Capture the cell that displays the provided text and extract its [x, y] central coordinate. 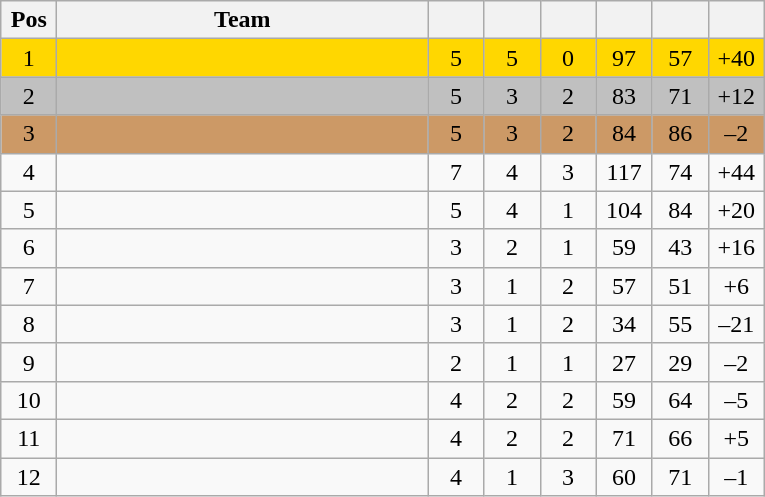
+6 [736, 286]
+44 [736, 172]
9 [29, 362]
66 [680, 438]
–21 [736, 324]
97 [624, 58]
0 [568, 58]
74 [680, 172]
27 [624, 362]
83 [624, 96]
117 [624, 172]
–1 [736, 477]
+40 [736, 58]
+5 [736, 438]
–5 [736, 400]
43 [680, 248]
10 [29, 400]
Team [242, 20]
Pos [29, 20]
86 [680, 134]
+16 [736, 248]
+12 [736, 96]
8 [29, 324]
6 [29, 248]
29 [680, 362]
34 [624, 324]
+20 [736, 210]
64 [680, 400]
104 [624, 210]
11 [29, 438]
51 [680, 286]
60 [624, 477]
55 [680, 324]
12 [29, 477]
